Search for the cell housing the specified text and yield its (x, y) center coordinate. 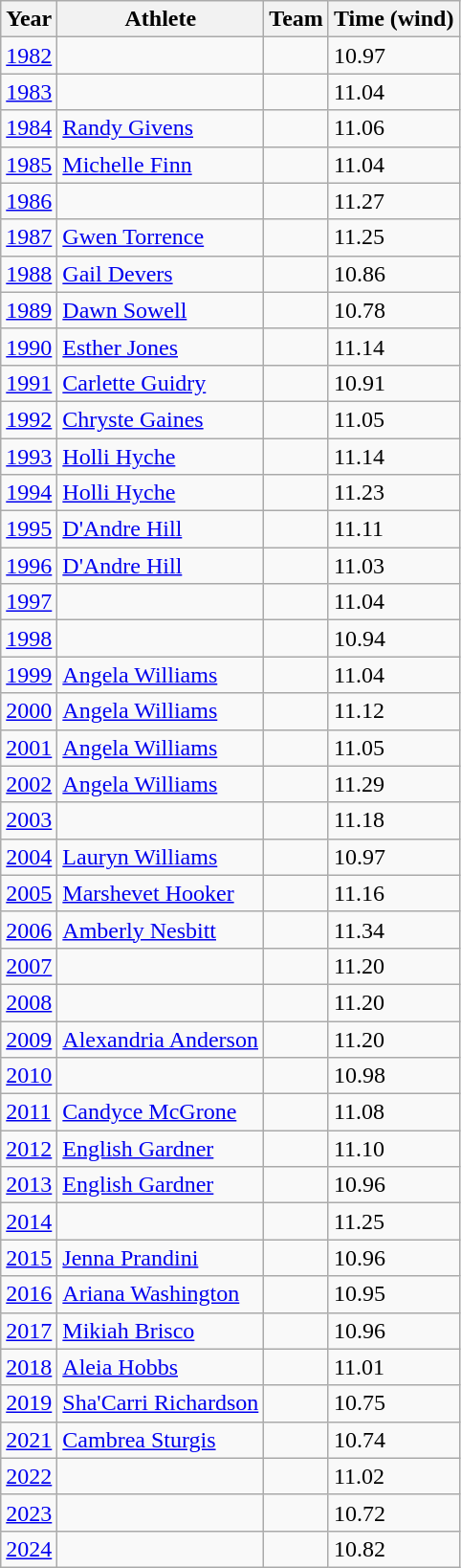
Lauryn Williams (161, 857)
2000 (29, 711)
2022 (29, 1476)
1997 (29, 602)
2016 (29, 1294)
2017 (29, 1331)
2021 (29, 1440)
Candyce McGrone (161, 1112)
1998 (29, 638)
2013 (29, 1185)
1988 (29, 274)
1986 (29, 201)
Aleia Hobbs (161, 1367)
2024 (29, 1549)
11.34 (394, 930)
Marshevet Hooker (161, 893)
11.10 (394, 1149)
2008 (29, 1002)
11.06 (394, 128)
Carlette Guidry (161, 383)
10.82 (394, 1549)
10.74 (394, 1440)
Cambrea Sturgis (161, 1440)
10.78 (394, 310)
11.18 (394, 820)
2012 (29, 1149)
1999 (29, 675)
1991 (29, 383)
1992 (29, 419)
2007 (29, 966)
2011 (29, 1112)
2010 (29, 1076)
Alexandria Anderson (161, 1039)
Jenna Prandini (161, 1258)
11.01 (394, 1367)
1990 (29, 347)
2014 (29, 1221)
Randy Givens (161, 128)
11.23 (394, 493)
2006 (29, 930)
1996 (29, 566)
Athlete (161, 19)
10.94 (394, 638)
1983 (29, 92)
2004 (29, 857)
1995 (29, 529)
1989 (29, 310)
Michelle Finn (161, 165)
10.72 (394, 1512)
Gail Devers (161, 274)
11.16 (394, 893)
11.02 (394, 1476)
2015 (29, 1258)
11.11 (394, 529)
11.27 (394, 201)
2009 (29, 1039)
Dawn Sowell (161, 310)
1982 (29, 56)
1993 (29, 457)
2002 (29, 784)
2003 (29, 820)
Esther Jones (161, 347)
Sha'Carri Richardson (161, 1403)
1987 (29, 237)
1984 (29, 128)
Amberly Nesbitt (161, 930)
10.86 (394, 274)
Year (29, 19)
10.75 (394, 1403)
2001 (29, 748)
11.08 (394, 1112)
1994 (29, 493)
Chryste Gaines (161, 419)
Team (296, 19)
Gwen Torrence (161, 237)
2023 (29, 1512)
2005 (29, 893)
Time (wind) (394, 19)
2018 (29, 1367)
11.12 (394, 711)
1985 (29, 165)
10.95 (394, 1294)
10.98 (394, 1076)
11.29 (394, 784)
2019 (29, 1403)
Mikiah Brisco (161, 1331)
10.91 (394, 383)
11.03 (394, 566)
Ariana Washington (161, 1294)
